Provide the [X, Y] coordinate of the cell's center where the given text is located.  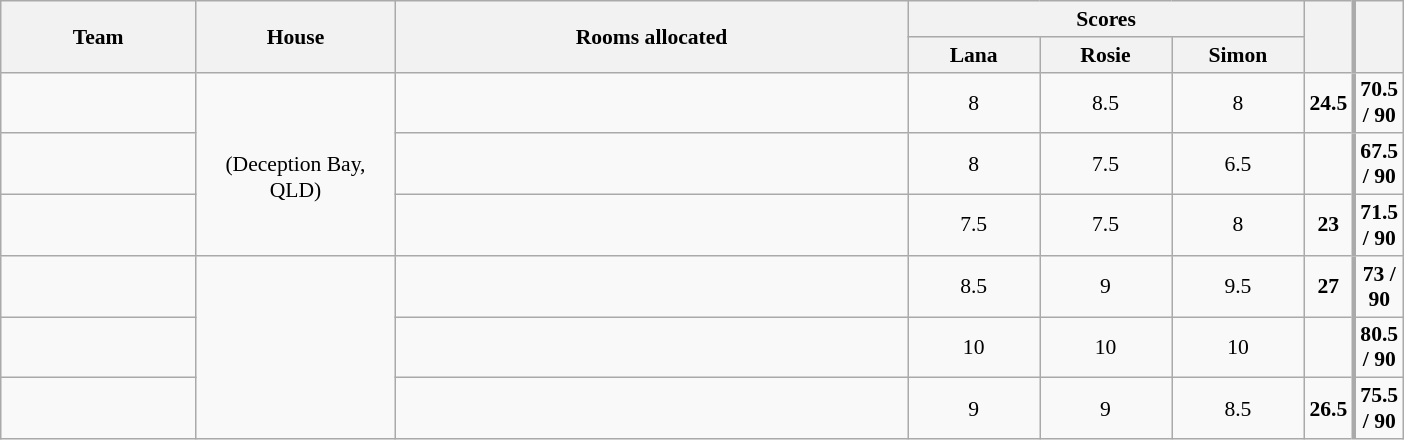
75.5 / 90 [1378, 408]
Team [98, 36]
73 / 90 [1378, 286]
67.5 / 90 [1378, 164]
Lana [974, 55]
House [296, 36]
80.5 / 90 [1378, 348]
24.5 [1328, 102]
Rooms allocated [652, 36]
Simon [1238, 55]
(Deception Bay, QLD) [296, 164]
Rosie [1106, 55]
26.5 [1328, 408]
Scores [1106, 19]
23 [1328, 226]
71.5 / 90 [1378, 226]
9.5 [1238, 286]
70.5 / 90 [1378, 102]
27 [1328, 286]
6.5 [1238, 164]
